Extract the [x, y] coordinate from the center of the cell holding the provided text.  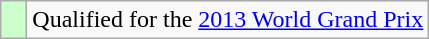
Qualified for the 2013 World Grand Prix [228, 20]
